Capture the cell that displays the provided text and extract its [X, Y] central coordinate. 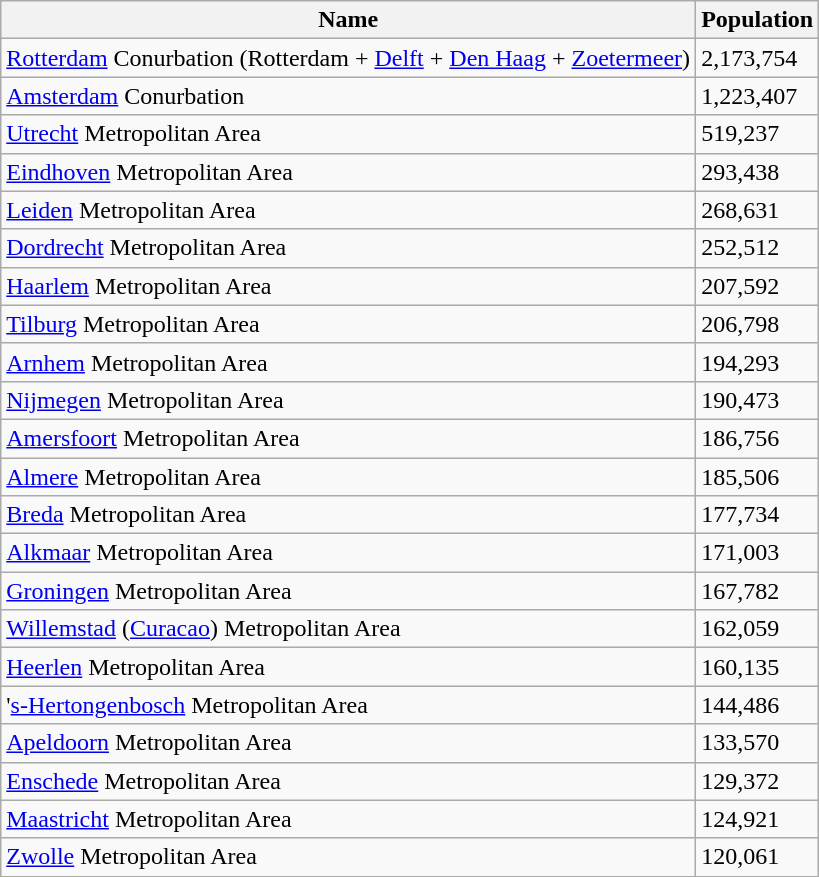
129,372 [758, 781]
144,486 [758, 705]
207,592 [758, 286]
Dordrecht Metropolitan Area [348, 248]
519,237 [758, 134]
160,135 [758, 667]
Maastricht Metropolitan Area [348, 819]
206,798 [758, 324]
Groningen Metropolitan Area [348, 591]
177,734 [758, 515]
171,003 [758, 553]
Amsterdam Conurbation [348, 96]
185,506 [758, 477]
Heerlen Metropolitan Area [348, 667]
167,782 [758, 591]
Leiden Metropolitan Area [348, 210]
268,631 [758, 210]
Population [758, 20]
Name [348, 20]
's-Hertongenbosch Metropolitan Area [348, 705]
Enschede Metropolitan Area [348, 781]
186,756 [758, 438]
Amersfoort Metropolitan Area [348, 438]
120,061 [758, 857]
Alkmaar Metropolitan Area [348, 553]
Haarlem Metropolitan Area [348, 286]
Almere Metropolitan Area [348, 477]
133,570 [758, 743]
162,059 [758, 629]
Willemstad (Curacao) Metropolitan Area [348, 629]
124,921 [758, 819]
Apeldoorn Metropolitan Area [348, 743]
194,293 [758, 362]
Breda Metropolitan Area [348, 515]
Nijmegen Metropolitan Area [348, 400]
1,223,407 [758, 96]
190,473 [758, 400]
Zwolle Metropolitan Area [348, 857]
Eindhoven Metropolitan Area [348, 172]
Rotterdam Conurbation (Rotterdam + Delft + Den Haag + Zoetermeer) [348, 58]
Tilburg Metropolitan Area [348, 324]
Arnhem Metropolitan Area [348, 362]
Utrecht Metropolitan Area [348, 134]
293,438 [758, 172]
252,512 [758, 248]
2,173,754 [758, 58]
